Extract the (X, Y) coordinate from the center of the cell holding the provided text.  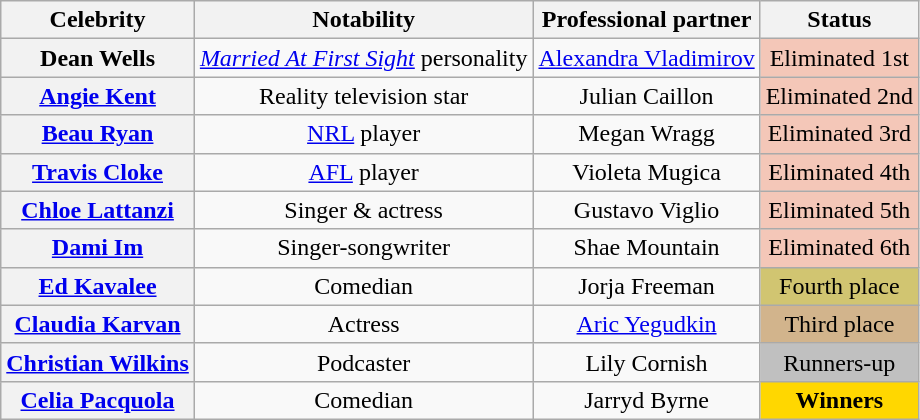
Lily Cornish (646, 362)
AFL player (364, 172)
Alexandra Vladimirov (646, 58)
Status (839, 20)
Eliminated 3rd (839, 134)
Travis Cloke (98, 172)
Jorja Freeman (646, 286)
Angie Kent (98, 96)
Singer & actress (364, 210)
Third place (839, 324)
Eliminated 4th (839, 172)
Professional partner (646, 20)
Christian Wilkins (98, 362)
Eliminated 6th (839, 248)
Shae Mountain (646, 248)
Winners (839, 400)
Jarryd Byrne (646, 400)
Beau Ryan (98, 134)
Podcaster (364, 362)
Ed Kavalee (98, 286)
Dami Im (98, 248)
Celebrity (98, 20)
Fourth place (839, 286)
Eliminated 5th (839, 210)
Married At First Sight personality (364, 58)
Megan Wragg (646, 134)
Gustavo Viglio (646, 210)
Eliminated 2nd (839, 96)
Actress (364, 324)
Notability (364, 20)
Runners-up (839, 362)
Julian Caillon (646, 96)
Eliminated 1st (839, 58)
Aric Yegudkin (646, 324)
Dean Wells (98, 58)
NRL player (364, 134)
Violeta Mugica (646, 172)
Chloe Lattanzi (98, 210)
Claudia Karvan (98, 324)
Singer-songwriter (364, 248)
Celia Pacquola (98, 400)
Reality television star (364, 96)
